Identify which cell holds the provided text, then report its (X, Y) central coordinate. 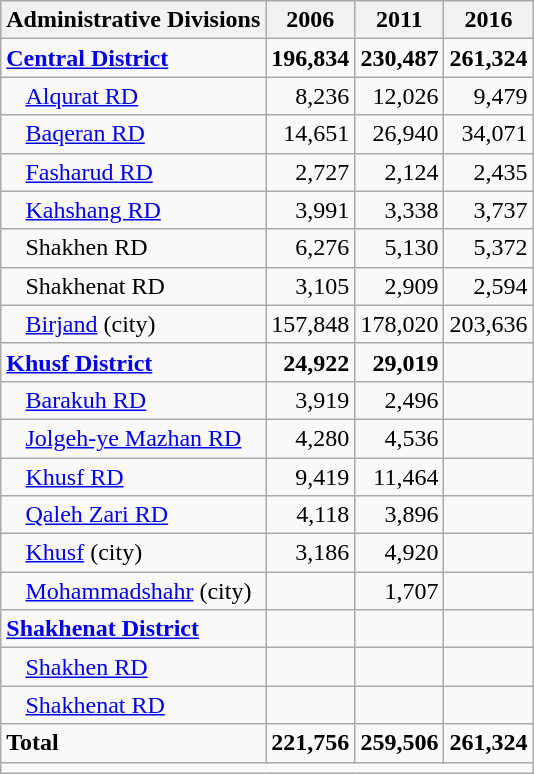
Jolgeh-ye Mazhan RD (134, 438)
4,536 (400, 438)
11,464 (400, 477)
9,419 (310, 477)
Khusf District (134, 362)
3,896 (400, 515)
203,636 (488, 324)
5,130 (400, 248)
29,019 (400, 362)
Kahshang RD (134, 210)
2016 (488, 20)
178,020 (400, 324)
3,737 (488, 210)
196,834 (310, 58)
4,118 (310, 515)
2006 (310, 20)
8,236 (310, 96)
Total (134, 743)
259,506 (400, 743)
2011 (400, 20)
Administrative Divisions (134, 20)
2,496 (400, 400)
2,909 (400, 286)
3,338 (400, 210)
Shakhenat District (134, 629)
Central District (134, 58)
Khusf (city) (134, 553)
4,280 (310, 438)
24,922 (310, 362)
Fasharud RD (134, 172)
2,124 (400, 172)
1,707 (400, 591)
Alqurat RD (134, 96)
2,435 (488, 172)
2,727 (310, 172)
14,651 (310, 134)
9,479 (488, 96)
Khusf RD (134, 477)
221,756 (310, 743)
3,919 (310, 400)
26,940 (400, 134)
3,991 (310, 210)
34,071 (488, 134)
230,487 (400, 58)
3,105 (310, 286)
5,372 (488, 248)
4,920 (400, 553)
Barakuh RD (134, 400)
Mohammadshahr (city) (134, 591)
12,026 (400, 96)
3,186 (310, 553)
Qaleh Zari RD (134, 515)
2,594 (488, 286)
6,276 (310, 248)
Birjand (city) (134, 324)
157,848 (310, 324)
Baqeran RD (134, 134)
